Find where the given text appears and provide that cell's center as [x, y] coordinate. 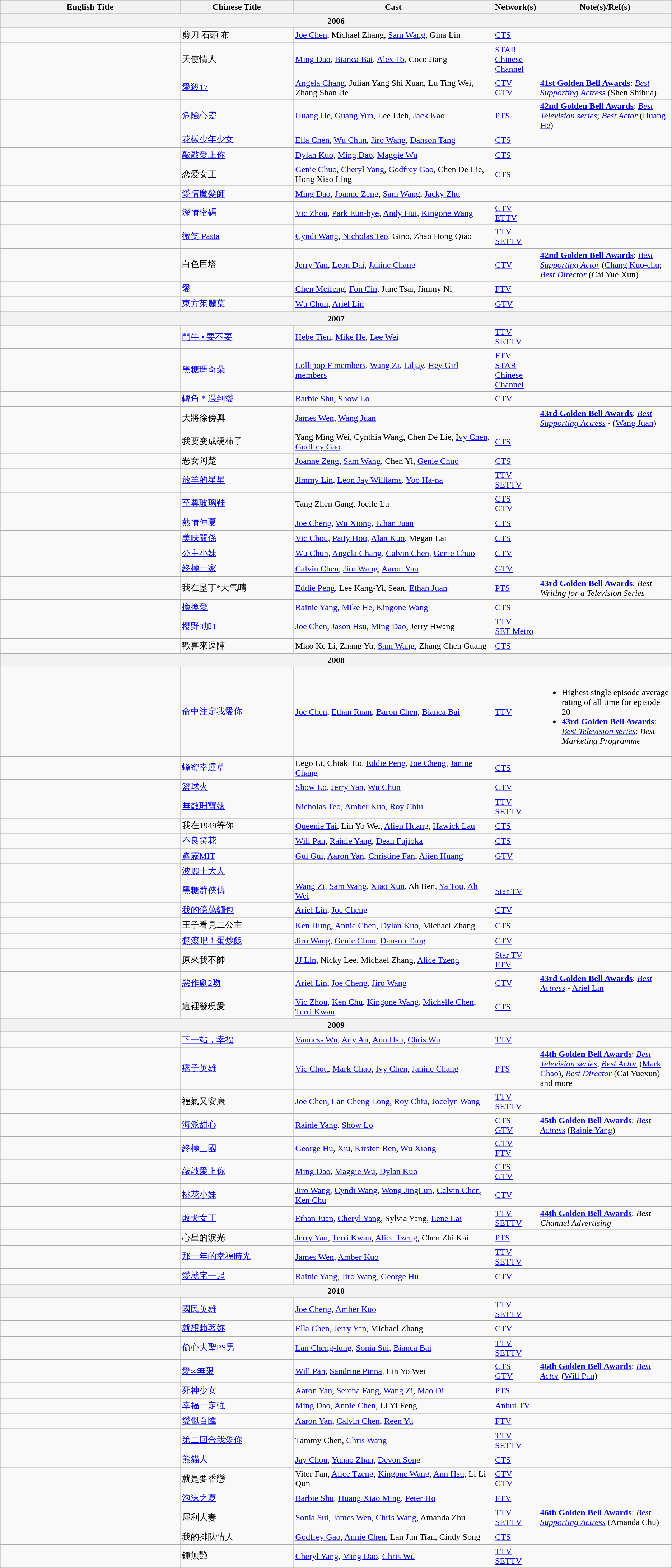
Joe Chen, Jason Hsu, Ming Dao, Jerry Hwang [393, 626]
黑糖瑪奇朵 [237, 370]
JJ Lin, Nicky Lee, Michael Zhang, Alice Tzeng [393, 960]
2007 [336, 319]
深情密碼 [237, 213]
Sonia Sui, James Wen, Chris Wang, Amanda Zhu [393, 1517]
Jerry Yan, Terri Kwan, Alice Tzeng, Chen Zhi Kai [393, 1238]
Joe Chen, Michael Zhang, Sam Wang, Gina Lin [393, 35]
James Wen, Wang Juan [393, 418]
花樣少年少女 [237, 140]
轉角＊遇到愛 [237, 399]
我的排队情人 [237, 1537]
Highest single episode average rating of all time for episode 2043rd Golden Bell Awards: Best Television series; Best Marketing Programme [605, 712]
Rainie Yang, Mike He, Kingone Wang [393, 608]
那一年的幸福時光 [237, 1257]
43rd Golden Bell Awards: Best Actress - Ariel Lin [605, 984]
Network(s) [515, 7]
幸福一定強 [237, 1405]
愛就宅一起 [237, 1276]
Lollipop F members, Wang Zi, Liljay, Hey Girl members [393, 370]
愛∞無限 [237, 1371]
公主小妹 [237, 553]
42nd Golden Bell Awards: Best Television series; Best Actor (Huang He) [605, 116]
43rd Golden Bell Awards: Best Writing for a Television Series [605, 588]
原來我不帥 [237, 960]
Vanness Wu, Ady An, Ann Hsu, Chris Wu [393, 1040]
Chen Meifeng, Fon Cin, June Tsai, Jimmy Ni [393, 289]
換換愛 [237, 608]
Miao Ke Li, Zhang Yu, Sam Wang, Zhang Chen Guang [393, 646]
心星的淚光 [237, 1238]
Gui Gui, Aaron Yan, Christine Fan, Alien Huang [393, 857]
恶女阿楚 [237, 461]
微笑 Pasta [237, 236]
Wu Chun, Angela Chang, Calvin Chen, Genie Chuo [393, 553]
Nicholas Teo, Amber Kuo, Roy Chiu [393, 806]
Joe Chen, Lan Cheng Long, Roy Chiu, Jocelyn Wang [393, 1101]
歡喜來逗陣 [237, 646]
愛似百匯 [237, 1421]
44th Golden Bell Awards: Best Channel Advertising [605, 1218]
Tang Zhen Gang, Joelle Lu [393, 504]
Show Lo, Jerry Yan, Wu Chun [393, 787]
CTVGTV [515, 88]
FTVSTAR Chinese Channel [515, 370]
死神少女 [237, 1390]
命中注定我愛你 [237, 712]
我要变成硬柿子 [237, 441]
第二回合我愛你 [237, 1440]
Queenie Tai, Lin Yo Wei, Alien Huang, Hawick Lau [393, 826]
Vic Zhou, Park Eun-hye, Andy Hui, Kingone Wang [393, 213]
Ethan Juan, Cheryl Yang, Sylvia Yang, Lene Lai [393, 1218]
Eddie Peng, Lee Kang-Yi, Sean, Ethan Juan [393, 588]
44th Golden Bell Awards: Best Television series, Best Actor (Mark Chao), Best Director (Cai Yuexun) and more [605, 1068]
Jimmy Lin, Leon Jay Williams, Yoo Ha-na [393, 480]
Jerry Yan, Leon Dai, Janine Chang [393, 265]
Rainie Yang, Jiro Wang, George Hu [393, 1276]
2006 [336, 21]
Jay Chou, Yuhao Zhan, Devon Song [393, 1460]
Star TV [515, 891]
42nd Golden Bell Awards: Best Supporting Actor (Chang Kuo-chu; Best Director (Cài Yuè Xun) [605, 265]
惡作劇2吻 [237, 984]
波麗士大人 [237, 872]
熱情仲夏 [237, 523]
Joanne Zeng, Sam Wang, Chen Yi, Genie Chuo [393, 461]
我在1949等你 [237, 826]
Vic Chou, Patty Hou, Alan Kuo, Megan Lai [393, 538]
Ming Dao, Joanne Zeng, Sam Wang, Jacky Zhu [393, 194]
樱野3加1 [237, 626]
Note(s)/Ref(s) [605, 7]
Hebe Tien, Mike He, Lee Wei [393, 337]
我的億萬麵包 [237, 910]
Vic Chou, Mark Chao, Ivy Chen, Janine Chang [393, 1068]
Cyndi Wang, Nicholas Teo, Gino, Zhao Hong Qiao [393, 236]
翻滾吧！蛋炒飯 [237, 941]
Wu Chun, Ariel Lin [393, 304]
Wang Zi, Sam Wang, Xiao Xun, Ah Ben, Ya Tou, Ah Wei [393, 891]
Cast [393, 7]
2010 [336, 1291]
黑糖群俠傳 [237, 891]
桃花小妹 [237, 1195]
Ming Dao, Annie Chen, Li Yi Feng [393, 1405]
2009 [336, 1025]
Cheryl Yang, Ming Dao, Chris Wu [393, 1556]
Viter Fan, Alice Tzeng, Kingone Wang, Ann Hsu, Li Li Qun [393, 1479]
STAR Chinese Channel [515, 59]
偷心大聖PS男 [237, 1348]
Ariel Lin, Joe Cheng [393, 910]
美味關係 [237, 538]
放羊的星星 [237, 480]
Ariel Lin, Joe Cheng, Jiro Wang [393, 984]
45th Golden Bell Awards: Best Actress (Rainie Yang) [605, 1125]
Calvin Chen, Jiro Wang, Aaron Yan [393, 569]
至尊玻璃鞋 [237, 504]
熊貓人 [237, 1460]
Huang He, Guang Yun, Lee Lieh, Jack Kao [393, 116]
Jiro Wang, Cyndi Wang, Wong JingLun, Calvin Chen, Ken Chu [393, 1195]
鬥牛 • 要不要 [237, 337]
海派甜心 [237, 1125]
大將徐傍興 [237, 418]
Rainie Yang, Show Lo [393, 1125]
English Title [90, 7]
2008 [336, 660]
Joe Chen, Ethan Ruan, Baron Chen, Bianca Bai [393, 712]
Will Pan, Rainie Yang, Dean Fujioka [393, 841]
愛情魔髮師 [237, 194]
終極一家 [237, 569]
Tammy Chen, Chris Wang [393, 1440]
剪刀 石頭 布 [237, 35]
東方茱麗葉 [237, 304]
George Hu, Xiu, Kirsten Ren, Wu Xiong [393, 1149]
46th Golden Bell Awards: Best Actor (Will Pan) [605, 1371]
GTVFTV [515, 1149]
這裡發現愛 [237, 1007]
Ming Dao, Bianca Bai, Alex To, Coco Jiang [393, 59]
就是要香戀 [237, 1479]
Genie Chuo, Cheryl Yang, Godfrey Gao, Chen De Lie, Hong Xiao Ling [393, 174]
Chinese Title [237, 7]
Ella Chen, Wu Chun, Jiro Wang, Danson Tang [393, 140]
不良笑花 [237, 841]
Yang Ming Wei, Cynthia Wang, Chen De Lie, Ivy Chen, Godfrey Gao [393, 441]
Ming Dao, Maggie Wu, Dylan Kuo [393, 1172]
鍾無艷 [237, 1556]
痞子英雄 [237, 1068]
46th Golden Bell Awards: Best Supporting Actress (Amanda Chu) [605, 1517]
下一站，幸福 [237, 1040]
Dylan Kuo, Ming Dao, Maggie Wu [393, 155]
Lego Li, Chiaki Ito, Eddie Peng, Joe Cheng, Janine Chang [393, 768]
Godfrey Gao, Annie Chen, Lan Jun Tian, Cindy Song [393, 1537]
我在垦丁*天气晴 [237, 588]
敗犬女王 [237, 1218]
TTVSET Metro [515, 626]
愛 [237, 289]
Anhui TV [515, 1405]
國民英雄 [237, 1309]
天使情人 [237, 59]
無敵珊寶妹 [237, 806]
Angela Chang, Julian Yang Shi Xuan, Lu Ting Wei, Zhang Shan Jie [393, 88]
Ken Hung, Annie Chen, Dylan Kuo, Michael Zhang [393, 926]
Ella Chen, Jerry Yan, Michael Zhang [393, 1329]
籃球火 [237, 787]
泡沫之夏 [237, 1498]
犀利人妻 [237, 1517]
霹靂MIT [237, 857]
CTVETTV [515, 213]
終極三國 [237, 1149]
蜂蜜幸運草 [237, 768]
Aaron Yan, Calvin Chen, Reen Yu [393, 1421]
危險心靈 [237, 116]
Vic Zhou, Ken Chu, Kingone Wang, Michelle Chen, Terri Kwan [393, 1007]
Barbie Shu, Huang Xiao Ming, Peter Ho [393, 1498]
CTV GTV [515, 1479]
愛殺17 [237, 88]
Joe Cheng, Amber Kuo [393, 1309]
Will Pan, Sandrine Pinna, Lin Yo Wei [393, 1371]
43rd Golden Bell Awards: Best Supporting Actress - (Wang Juan) [605, 418]
白色巨塔 [237, 265]
就想賴著妳 [237, 1329]
Star TVFTV [515, 960]
James Wen, Amber Kuo [393, 1257]
王子看見二公主 [237, 926]
Joe Cheng, Wu Xiong, Ethan Juan [393, 523]
Jiro Wang, Genie Chuo, Danson Tang [393, 941]
Aaron Yan, Serena Fang, Wang Zi, Mao Di [393, 1390]
福氣又安康 [237, 1101]
Barbie Shu, Show Lo [393, 399]
恋爱女王 [237, 174]
Lan Cheng-lung, Sonia Sui, Bianca Bai [393, 1348]
41st Golden Bell Awards: Best Supporting Actress (Shen Shihua) [605, 88]
